Pinpoint the cell where the given text exists, returning its [x, y] midpoint coordinate. 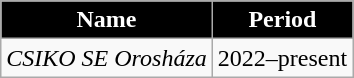
Name [107, 20]
CSIKO SE Orosháza [107, 58]
2022–present [282, 58]
Period [282, 20]
